Search for the cell housing the specified text and yield its [X, Y] center coordinate. 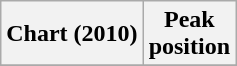
Peakposition [189, 34]
Chart (2010) [72, 34]
